Determine the [X, Y] coordinate at the center of the cell enclosing the given text.  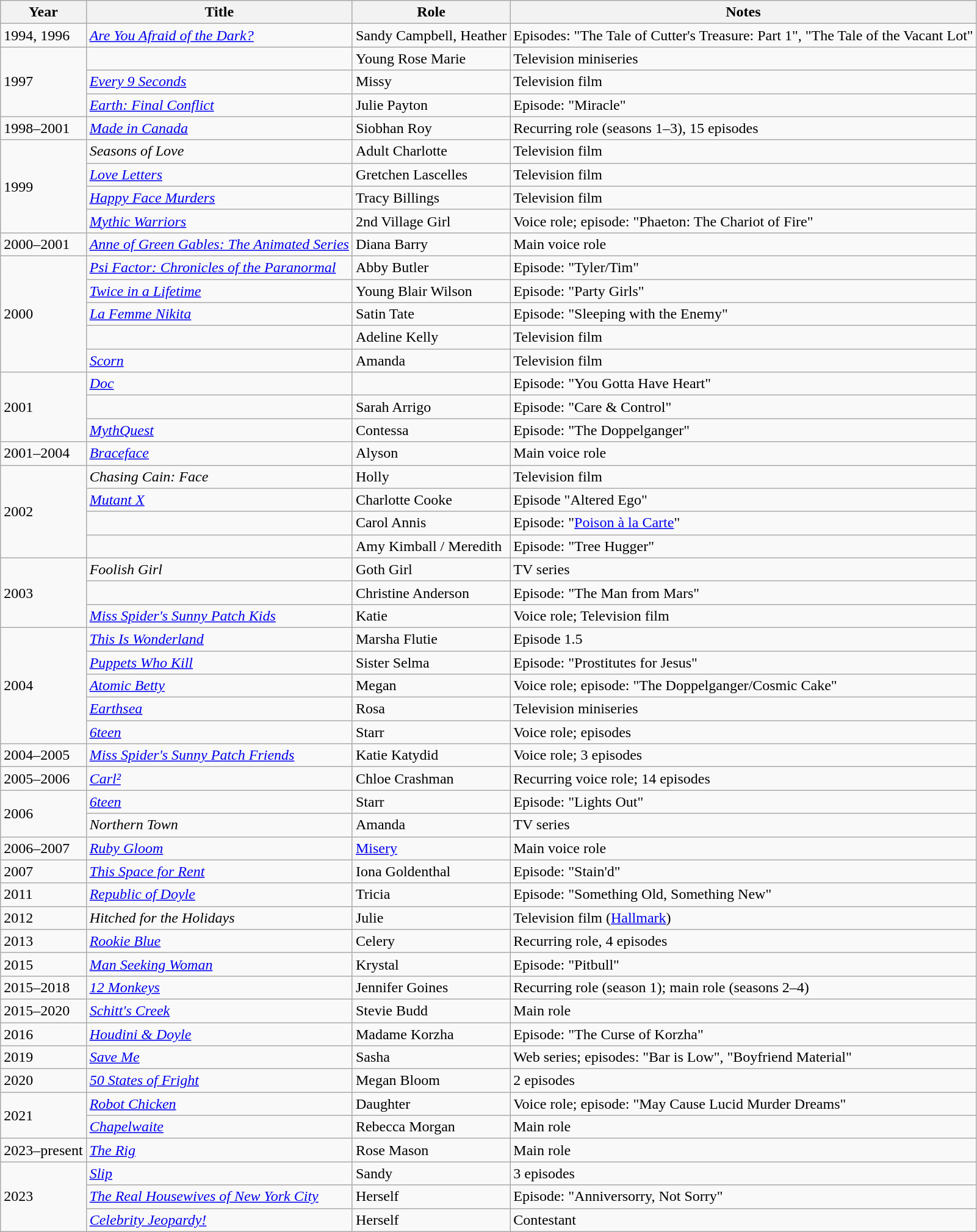
Carl² [219, 779]
Megan [431, 686]
Chloe Crashman [431, 779]
Made in Canada [219, 128]
This Is Wonderland [219, 639]
1999 [43, 186]
Scorn [219, 361]
Episode: "You Gotta Have Heart" [743, 384]
Year [43, 12]
Episode: "Sleeping with the Enemy" [743, 314]
2012 [43, 918]
2011 [43, 895]
Megan Bloom [431, 1081]
Sandy [431, 1173]
Misery [431, 848]
2005–2006 [43, 779]
Holly [431, 477]
2015–2020 [43, 1010]
Voice role; 3 episodes [743, 755]
La Femme Nikita [219, 314]
Robot Chicken [219, 1104]
Episode: "Lights Out" [743, 802]
Notes [743, 12]
Adult Charlotte [431, 151]
Episode: "Pitbull" [743, 964]
2006–2007 [43, 848]
Every 9 Seconds [219, 82]
2019 [43, 1057]
Abby Butler [431, 267]
Episode: "The Curse of Korzha" [743, 1034]
Episode: "Poison à la Carte" [743, 523]
Title [219, 12]
1998–2001 [43, 128]
Jennifer Goines [431, 987]
1997 [43, 82]
2000 [43, 314]
The Rig [219, 1150]
Chapelwaite [219, 1127]
Episode: "The Doppelganger" [743, 430]
2004–2005 [43, 755]
Rose Mason [431, 1150]
Episode: "Party Girls" [743, 291]
Doc [219, 384]
Christine Anderson [431, 593]
Hitched for the Holidays [219, 918]
Episodes: "The Tale of Cutter's Treasure: Part 1", "The Tale of the Vacant Lot" [743, 35]
Recurring role (season 1); main role (seasons 2–4) [743, 987]
50 States of Fright [219, 1081]
Katie Katydid [431, 755]
Earthsea [219, 709]
Madame Korzha [431, 1034]
Twice in a Lifetime [219, 291]
1994, 1996 [43, 35]
3 episodes [743, 1173]
2000–2001 [43, 244]
Braceface [219, 453]
2004 [43, 685]
Schitt's Creek [219, 1010]
Recurring voice role; 14 episodes [743, 779]
Young Blair Wilson [431, 291]
Alyson [431, 453]
Satin Tate [431, 314]
Episode 1.5 [743, 639]
Katie [431, 616]
Atomic Betty [219, 686]
Celery [431, 941]
Episode: "Stain'd" [743, 871]
Missy [431, 82]
2016 [43, 1034]
Contestant [743, 1220]
2003 [43, 593]
Adeline Kelly [431, 337]
2001–2004 [43, 453]
Television film (Hallmark) [743, 918]
Marsha Flutie [431, 639]
2013 [43, 941]
Episode: "Tree Hugger" [743, 546]
Psi Factor: Chronicles of the Paranormal [219, 267]
Goth Girl [431, 569]
This Space for Rent [219, 871]
Save Me [219, 1057]
Carol Annis [431, 523]
Episode: "The Man from Mars" [743, 593]
2 episodes [743, 1081]
Contessa [431, 430]
12 Monkeys [219, 987]
Miss Spider's Sunny Patch Friends [219, 755]
Puppets Who Kill [219, 662]
Episode: "Anniversorry, Not Sorry" [743, 1197]
Julie [431, 918]
Rookie Blue [219, 941]
The Real Housewives of New York City [219, 1197]
Voice role; Television film [743, 616]
Stevie Budd [431, 1010]
Episode "Altered Ego" [743, 500]
Man Seeking Woman [219, 964]
Happy Face Murders [219, 198]
Episode: "Miracle" [743, 105]
Episode: "Prostitutes for Jesus" [743, 662]
Sasha [431, 1057]
Northern Town [219, 825]
Chasing Cain: Face [219, 477]
2nd Village Girl [431, 221]
2006 [43, 813]
Daughter [431, 1104]
Young Rose Marie [431, 59]
Tracy Billings [431, 198]
Iona Goldenthal [431, 871]
Recurring role (seasons 1–3), 15 episodes [743, 128]
Voice role; episode: "May Cause Lucid Murder Dreams" [743, 1104]
Sister Selma [431, 662]
MythQuest [219, 430]
Recurring role, 4 episodes [743, 941]
Earth: Final Conflict [219, 105]
Siobhan Roy [431, 128]
Love Letters [219, 175]
Episode: "Tyler/Tim" [743, 267]
Gretchen Lascelles [431, 175]
2020 [43, 1081]
2007 [43, 871]
Slip [219, 1173]
2023–present [43, 1150]
Sandy Campbell, Heather [431, 35]
Houdini & Doyle [219, 1034]
2023 [43, 1197]
Seasons of Love [219, 151]
Rebecca Morgan [431, 1127]
Voice role; episode: "Phaeton: The Chariot of Fire" [743, 221]
Role [431, 12]
Mutant X [219, 500]
2015–2018 [43, 987]
Charlotte Cooke [431, 500]
Are You Afraid of the Dark? [219, 35]
Krystal [431, 964]
Celebrity Jeopardy! [219, 1220]
Episode: "Care & Control" [743, 407]
Episode: "Something Old, Something New" [743, 895]
Julie Payton [431, 105]
2021 [43, 1115]
Web series; episodes: "Bar is Low", "Boyfriend Material" [743, 1057]
Republic of Doyle [219, 895]
Voice role; episode: "The Doppelganger/Cosmic Cake" [743, 686]
2015 [43, 964]
Anne of Green Gables: The Animated Series [219, 244]
Diana Barry [431, 244]
Tricia [431, 895]
Voice role; episodes [743, 732]
2001 [43, 407]
Mythic Warriors [219, 221]
Miss Spider's Sunny Patch Kids [219, 616]
2002 [43, 511]
Rosa [431, 709]
Ruby Gloom [219, 848]
Sarah Arrigo [431, 407]
Foolish Girl [219, 569]
Amy Kimball / Meredith [431, 546]
